Return (x, y) of the center of cell containing provided text 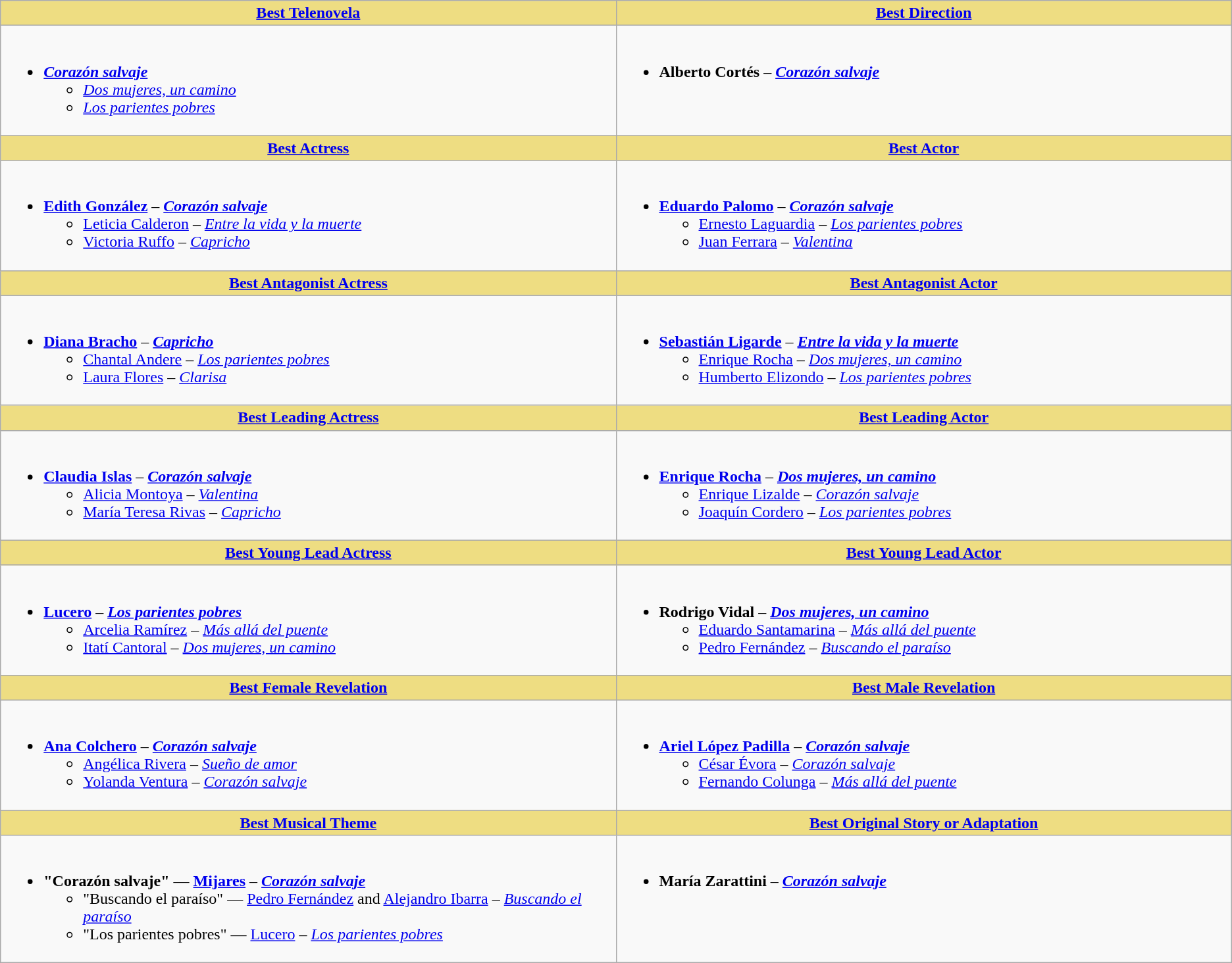
Best Young Lead Actor (924, 553)
Edith González – Corazón salvajeLeticia Calderon – Entre la vida y la muerteVictoria Ruffo – Capricho (308, 216)
Alberto Cortés – Corazón salvaje (924, 80)
Ariel López Padilla – Corazón salvajeCésar Évora – Corazón salvajeFernando Colunga – Más allá del puente (924, 755)
Best Original Story or Adaptation (924, 823)
Best Actress (308, 148)
Best Young Lead Actress (308, 553)
Lucero – Los parientes pobresArcelia Ramírez – Más allá del puenteItatí Cantoral – Dos mujeres, un camino (308, 620)
Claudia Islas – Corazón salvajeAlicia Montoya – ValentinaMaría Teresa Rivas – Capricho (308, 485)
Rodrigo Vidal – Dos mujeres, un caminoEduardo Santamarina – Más allá del puentePedro Fernández – Buscando el paraíso (924, 620)
Eduardo Palomo – Corazón salvajeErnesto Laguardia – Los parientes pobresJuan Ferrara – Valentina (924, 216)
Sebastián Ligarde – Entre la vida y la muerteEnrique Rocha – Dos mujeres, un caminoHumberto Elizondo – Los parientes pobres (924, 350)
Best Male Revelation (924, 687)
Best Antagonist Actor (924, 283)
Best Leading Actress (308, 418)
Best Musical Theme (308, 823)
Ana Colchero – Corazón salvajeAngélica Rivera – Sueño de amorYolanda Ventura – Corazón salvaje (308, 755)
Best Female Revelation (308, 687)
Enrique Rocha – Dos mujeres, un caminoEnrique Lizalde – Corazón salvajeJoaquín Cordero – Los parientes pobres (924, 485)
Best Leading Actor (924, 418)
Best Telenovela (308, 13)
Best Antagonist Actress (308, 283)
Best Actor (924, 148)
Diana Bracho – CaprichoChantal Andere – Los parientes pobresLaura Flores – Clarisa (308, 350)
María Zarattini – Corazón salvaje (924, 899)
Corazón salvajeDos mujeres, un caminoLos parientes pobres (308, 80)
Best Direction (924, 13)
